Identify which cell holds the provided text, then report its [X, Y] central coordinate. 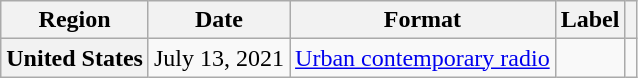
Label [590, 20]
Format [423, 20]
United States [75, 58]
Region [75, 20]
Urban contemporary radio [423, 58]
July 13, 2021 [218, 58]
Date [218, 20]
